Provide the (X, Y) coordinate of the cell's center where the given text is located.  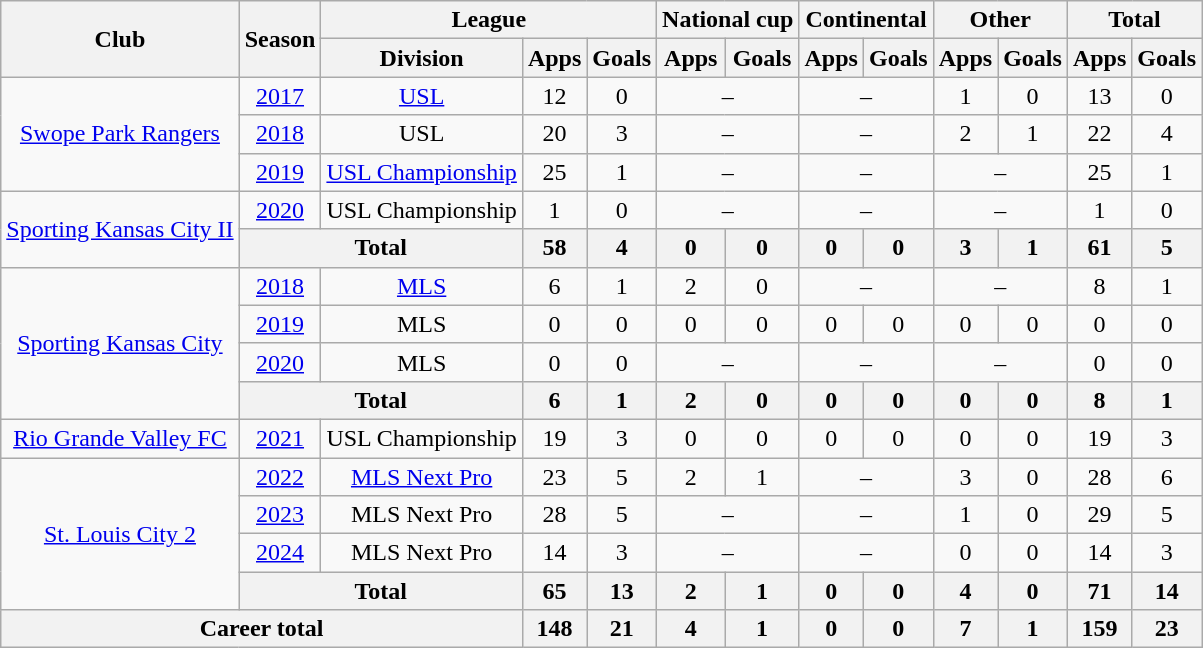
Sporting Kansas City (120, 343)
22 (1099, 134)
12 (554, 96)
Club (120, 39)
St. Louis City 2 (120, 534)
29 (1099, 515)
League (489, 20)
2022 (280, 477)
National cup (728, 20)
Division (422, 58)
2017 (280, 96)
61 (1099, 248)
148 (554, 629)
Sporting Kansas City II (120, 229)
20 (554, 134)
2023 (280, 515)
159 (1099, 629)
Continental (866, 20)
58 (554, 248)
7 (965, 629)
Season (280, 39)
2024 (280, 553)
Swope Park Rangers (120, 134)
Rio Grande Valley FC (120, 438)
71 (1099, 591)
2021 (280, 438)
Other (1000, 20)
Career total (262, 629)
21 (622, 629)
65 (554, 591)
